Identify which cell holds the provided text, then report its [x, y] central coordinate. 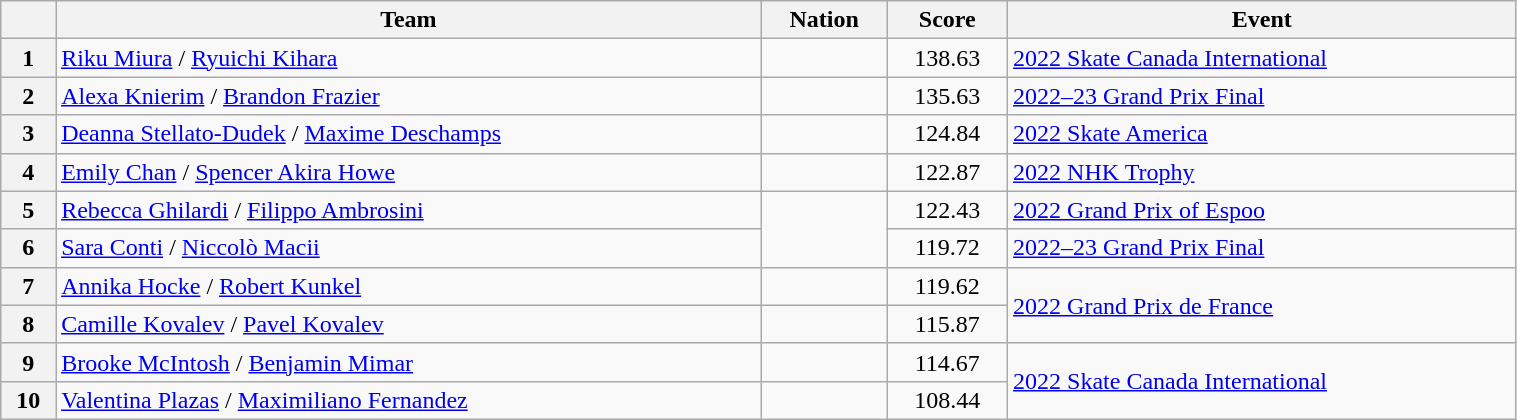
135.63 [948, 96]
Valentina Plazas / Maximiliano Fernandez [409, 400]
2022 Skate America [1262, 134]
10 [28, 400]
122.43 [948, 210]
Event [1262, 20]
114.67 [948, 362]
Deanna Stellato-Dudek / Maxime Deschamps [409, 134]
1 [28, 58]
Sara Conti / Niccolò Macii [409, 248]
4 [28, 172]
8 [28, 324]
Alexa Knierim / Brandon Frazier [409, 96]
124.84 [948, 134]
6 [28, 248]
2022 NHK Trophy [1262, 172]
Nation [824, 20]
9 [28, 362]
Emily Chan / Spencer Akira Howe [409, 172]
119.72 [948, 248]
7 [28, 286]
Rebecca Ghilardi / Filippo Ambrosini [409, 210]
138.63 [948, 58]
Score [948, 20]
3 [28, 134]
Camille Kovalev / Pavel Kovalev [409, 324]
108.44 [948, 400]
122.87 [948, 172]
119.62 [948, 286]
5 [28, 210]
2022 Grand Prix of Espoo [1262, 210]
Annika Hocke / Robert Kunkel [409, 286]
Team [409, 20]
2022 Grand Prix de France [1262, 305]
2 [28, 96]
Riku Miura / Ryuichi Kihara [409, 58]
Brooke McIntosh / Benjamin Mimar [409, 362]
115.87 [948, 324]
